From the cell containing the given text, extract its center point as [X, Y] coordinate. 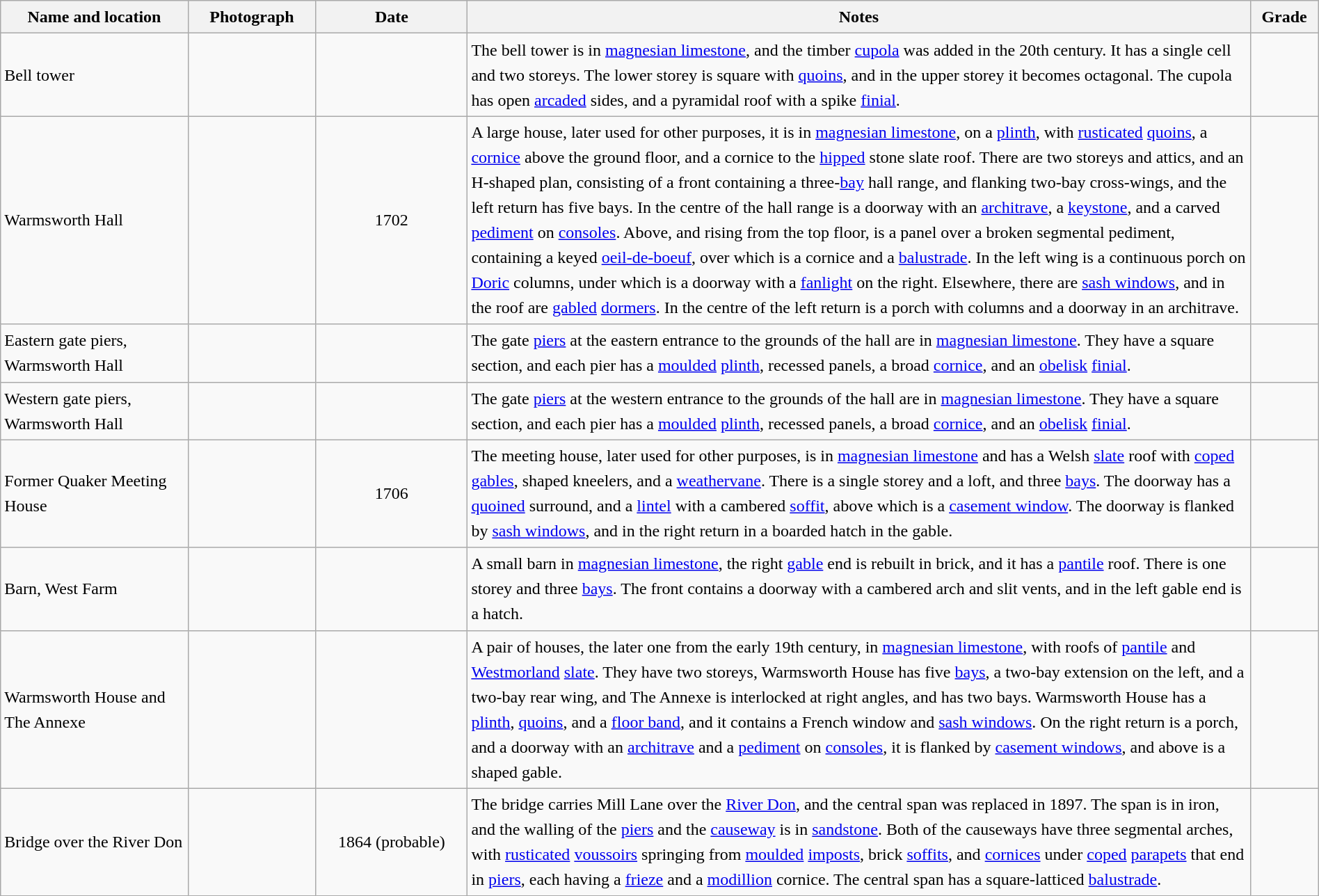
Warmsworth Hall [95, 220]
Name and location [95, 17]
Former Quaker Meeting House [95, 494]
Photograph [252, 17]
1864 (probable) [392, 842]
Date [392, 17]
1706 [392, 494]
Warmsworth House and The Annexe [95, 710]
Barn, West Farm [95, 589]
Notes [858, 17]
Eastern gate piers, Warmsworth Hall [95, 353]
Bell tower [95, 75]
Grade [1284, 17]
Western gate piers, Warmsworth Hall [95, 410]
1702 [392, 220]
Bridge over the River Don [95, 842]
